Return [x, y] of the center of cell containing provided text 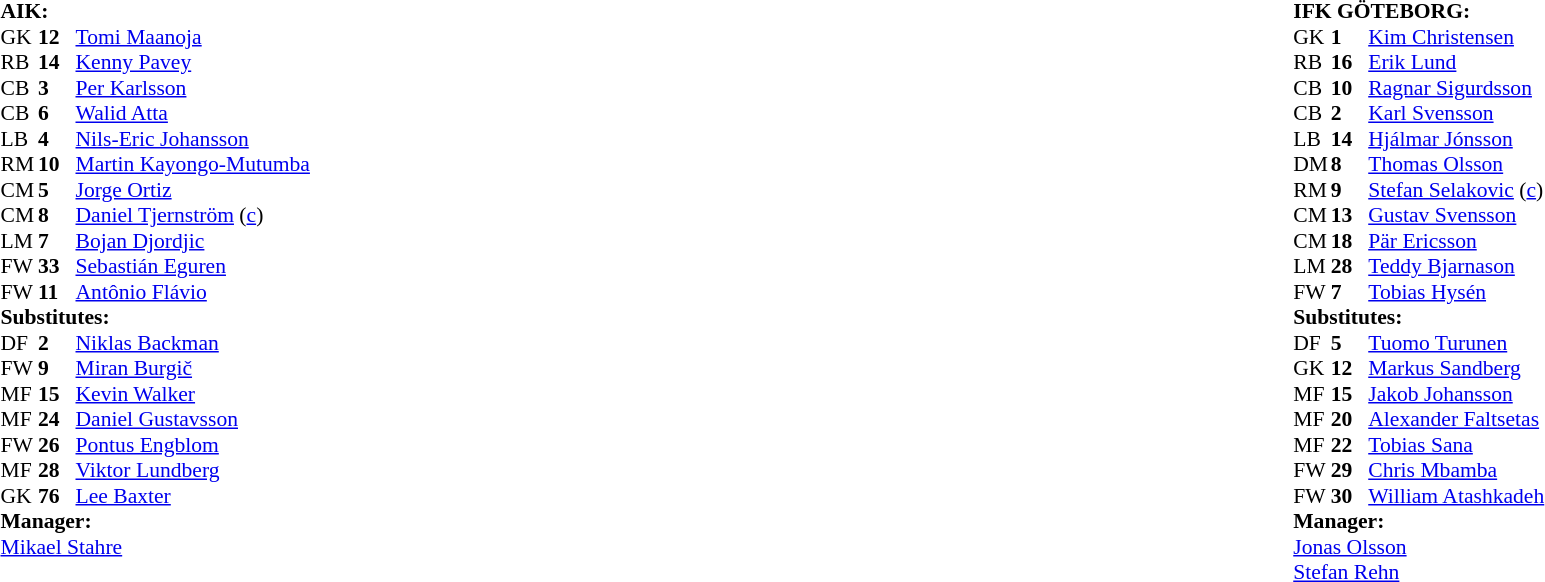
Daniel Tjernström (c) [193, 215]
1 [1350, 37]
Pär Ericsson [1456, 241]
Tuomo Turunen [1456, 343]
Kim Christensen [1456, 37]
11 [57, 292]
Jorge Ortiz [193, 190]
22 [1350, 445]
Daniel Gustavsson [193, 419]
Hjálmar Jónsson [1456, 139]
Erik Lund [1456, 63]
Tobias Hysén [1456, 292]
4 [57, 139]
Markus Sandberg [1456, 369]
Bojan Djordjic [193, 241]
Pontus Engblom [193, 445]
Teddy Bjarnason [1456, 267]
Niklas Backman [193, 343]
18 [1350, 241]
16 [1350, 63]
Stefan Selakovic (c) [1456, 190]
33 [57, 267]
13 [1350, 215]
Martin Kayongo-Mutumba [193, 165]
Sebastián Eguren [193, 267]
24 [57, 419]
Antônio Flávio [193, 292]
DM [1312, 165]
William Atashkadeh [1456, 496]
3 [57, 88]
Mikael Stahre [154, 547]
6 [57, 113]
Miran Burgič [193, 369]
20 [1350, 419]
Kevin Walker [193, 394]
30 [1350, 496]
Nils-Eric Johansson [193, 139]
Karl Svensson [1456, 113]
Per Karlsson [193, 88]
29 [1350, 471]
Jakob Johansson [1456, 394]
Ragnar Sigurdsson [1456, 88]
Tomi Maanoja [193, 37]
76 [57, 496]
26 [57, 445]
Chris Mbamba [1456, 471]
Viktor Lundberg [193, 471]
Alexander Faltsetas [1456, 419]
Kenny Pavey [193, 63]
Thomas Olsson [1456, 165]
Gustav Svensson [1456, 215]
Walid Atta [193, 113]
Lee Baxter [193, 496]
Tobias Sana [1456, 445]
